Extract the (X, Y) coordinate from the center of the cell holding the provided text.  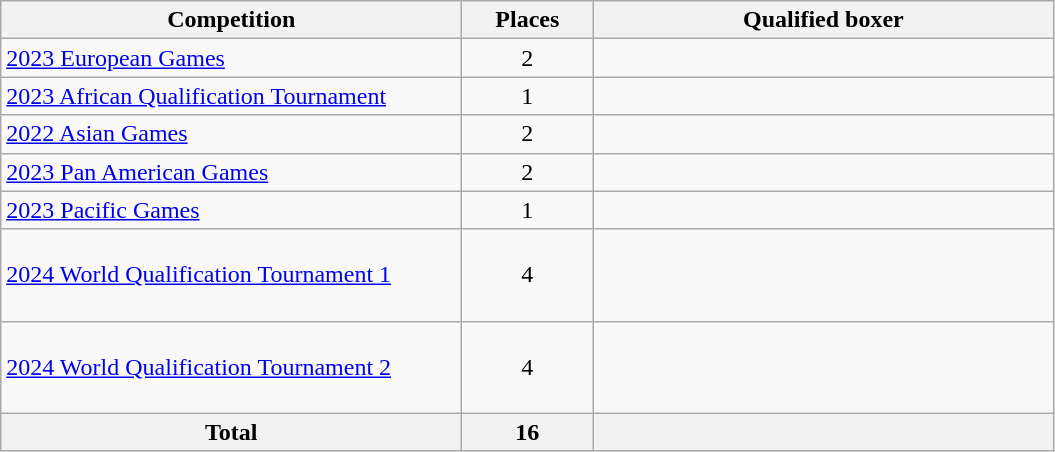
2022 Asian Games (232, 134)
Total (232, 432)
2023 African Qualification Tournament (232, 96)
Competition (232, 20)
2023 Pan American Games (232, 172)
Places (528, 20)
Qualified boxer (824, 20)
16 (528, 432)
2023 Pacific Games (232, 210)
2024 World Qualification Tournament 1 (232, 275)
2024 World Qualification Tournament 2 (232, 367)
2023 European Games (232, 58)
